Determine the [X, Y] coordinate at the center of the cell enclosing the given text.  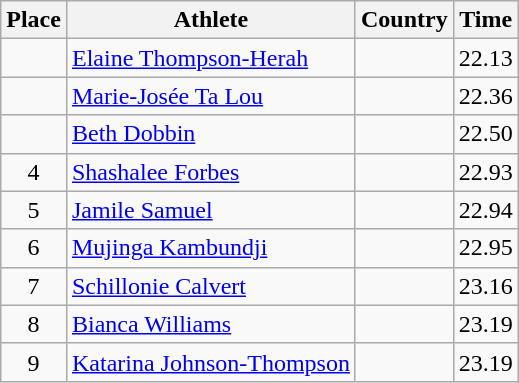
Marie-Josée Ta Lou [210, 96]
Katarina Johnson-Thompson [210, 362]
5 [34, 210]
23.16 [486, 286]
22.95 [486, 248]
Elaine Thompson-Herah [210, 58]
22.94 [486, 210]
Schillonie Calvert [210, 286]
22.13 [486, 58]
Athlete [210, 20]
9 [34, 362]
8 [34, 324]
22.50 [486, 134]
Country [404, 20]
22.36 [486, 96]
Jamile Samuel [210, 210]
Mujinga Kambundji [210, 248]
4 [34, 172]
22.93 [486, 172]
Bianca Williams [210, 324]
Beth Dobbin [210, 134]
Place [34, 20]
Shashalee Forbes [210, 172]
7 [34, 286]
Time [486, 20]
6 [34, 248]
